Provide the [X, Y] coordinate of the cell's center where the given text is located.  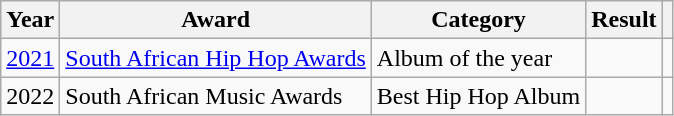
2022 [30, 96]
Album of the year [478, 58]
Award [216, 20]
Year [30, 20]
Result [624, 20]
2021 [30, 58]
Best Hip Hop Album [478, 96]
South African Hip Hop Awards [216, 58]
Category [478, 20]
South African Music Awards [216, 96]
